Determine the (x, y) coordinate at the center of the cell enclosing the given text.  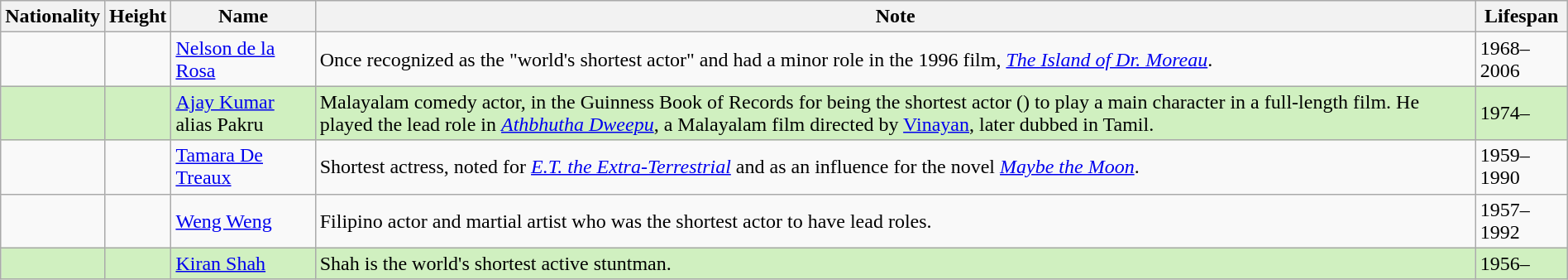
1974– (1522, 113)
Height (137, 17)
Lifespan (1522, 17)
Tamara De Treaux (243, 167)
Ajay Kumar alias Pakru (243, 113)
Once recognized as the "world's shortest actor" and had a minor role in the 1996 film, The Island of Dr. Moreau. (895, 60)
Filipino actor and martial artist who was the shortest actor to have lead roles. (895, 220)
Nationality (53, 17)
Nelson de la Rosa (243, 60)
Kiran Shah (243, 263)
1959–1990 (1522, 167)
Shah is the world's shortest active stuntman. (895, 263)
Weng Weng (243, 220)
Note (895, 17)
1956– (1522, 263)
Shortest actress, noted for E.T. the Extra-Terrestrial and as an influence for the novel Maybe the Moon. (895, 167)
Name (243, 17)
1957–1992 (1522, 220)
1968–2006 (1522, 60)
